Detect which cell encompasses the target text, then output its [x, y] center coordinate. 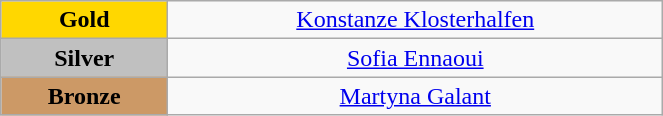
Silver [84, 58]
Sofia Ennaoui [416, 58]
Bronze [84, 96]
Konstanze Klosterhalfen [416, 20]
Martyna Galant [416, 96]
Gold [84, 20]
